From the cell containing the given text, extract its center point as (x, y) coordinate. 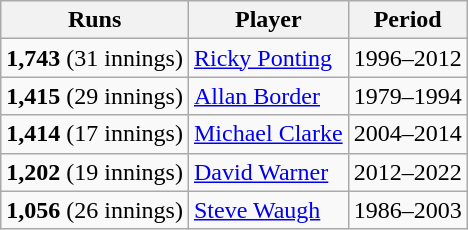
Period (408, 20)
Ricky Ponting (268, 58)
1986–2003 (408, 210)
1,056 (26 innings) (95, 210)
1,743 (31 innings) (95, 58)
2004–2014 (408, 134)
1996–2012 (408, 58)
1979–1994 (408, 96)
Runs (95, 20)
Player (268, 20)
1,414 (17 innings) (95, 134)
David Warner (268, 172)
Steve Waugh (268, 210)
1,202 (19 innings) (95, 172)
Michael Clarke (268, 134)
1,415 (29 innings) (95, 96)
Allan Border (268, 96)
2012–2022 (408, 172)
